Return [x, y] of the center of cell containing provided text 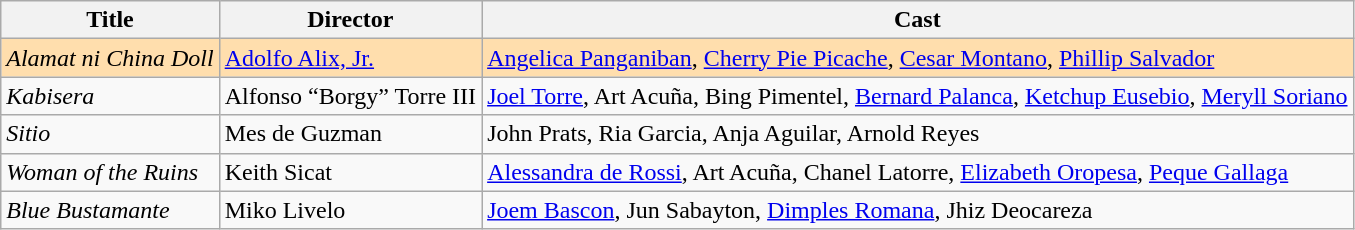
Alessandra de Rossi, Art Acuña, Chanel Latorre, Elizabeth Oropesa, Peque Gallaga [918, 172]
Keith Sicat [350, 172]
Joel Torre, Art Acuña, Bing Pimentel, Bernard Palanca, Ketchup Eusebio, Meryll Soriano [918, 96]
Alfonso “Borgy” Torre III [350, 96]
Adolfo Alix, Jr. [350, 58]
Cast [918, 20]
Alamat ni China Doll [110, 58]
Director [350, 20]
Title [110, 20]
Sitio [110, 134]
Blue Bustamante [110, 210]
John Prats, Ria Garcia, Anja Aguilar, Arnold Reyes [918, 134]
Joem Bascon, Jun Sabayton, Dimples Romana, Jhiz Deocareza [918, 210]
Woman of the Ruins [110, 172]
Mes de Guzman [350, 134]
Kabisera [110, 96]
Miko Livelo [350, 210]
Angelica Panganiban, Cherry Pie Picache, Cesar Montano, Phillip Salvador [918, 58]
